Return the [X, Y] coordinate for the center point of the cell that contains the specified text.  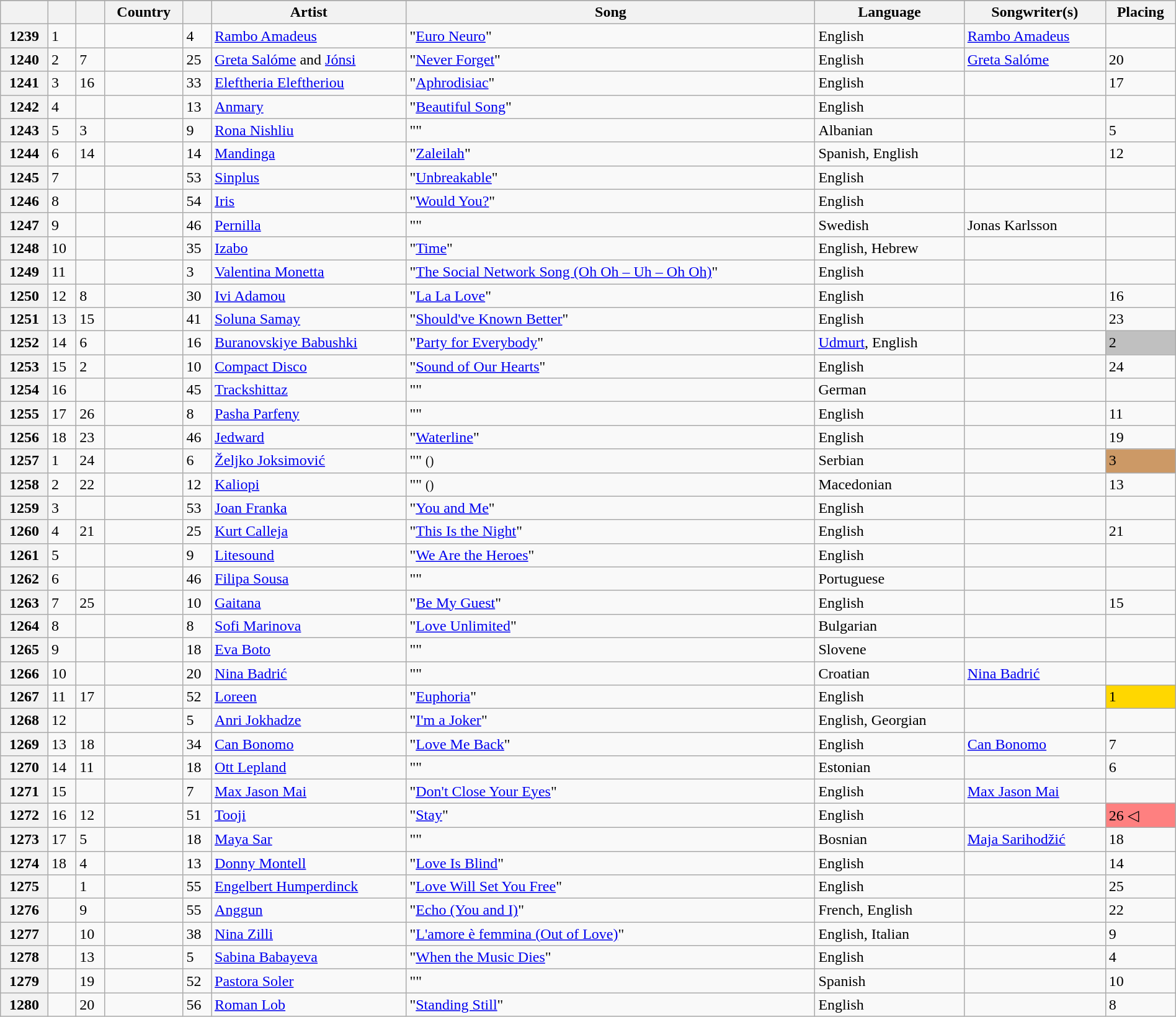
Joan Franka [309, 508]
Pasha Parfeny [309, 414]
English, Italian [889, 934]
Kaliopi [309, 484]
1247 [25, 224]
Serbian [889, 461]
1253 [25, 366]
33 [197, 83]
"We Are the Heroes" [610, 555]
1249 [25, 272]
1256 [25, 437]
1265 [25, 649]
1269 [25, 744]
"Be My Guest" [610, 602]
1261 [25, 555]
Macedonian [889, 484]
Maya Sar [309, 839]
Country [144, 12]
1275 [25, 887]
English, Georgian [889, 721]
"Time" [610, 248]
1277 [25, 934]
Buranovskiye Babushki [309, 343]
54 [197, 201]
Anri Jokhadze [309, 721]
1264 [25, 626]
1240 [25, 60]
1271 [25, 791]
Izabo [309, 248]
1272 [25, 815]
Kurt Calleja [309, 531]
35 [197, 248]
Anggun [309, 910]
Greta Salóme and Jónsi [309, 60]
"I'm a Joker" [610, 721]
Pastora Soler [309, 981]
Pernilla [309, 224]
Jonas Karlsson [1035, 224]
1254 [25, 390]
1260 [25, 531]
"The Social Network Song (Oh Oh – Uh – Oh Oh)" [610, 272]
Bulgarian [889, 626]
1279 [25, 981]
1243 [25, 130]
1245 [25, 177]
Loreen [309, 697]
Compact Disco [309, 366]
1251 [25, 319]
Gaitana [309, 602]
1274 [25, 863]
34 [197, 744]
"Zaleilah" [610, 154]
Portuguese [889, 579]
Albanian [889, 130]
"Party for Everybody" [610, 343]
Bosnian [889, 839]
"Should've Known Better" [610, 319]
Sinplus [309, 177]
Mandinga [309, 154]
Artist [309, 12]
Eleftheria Eleftheriou [309, 83]
Placing [1140, 12]
1262 [25, 579]
"Waterline" [610, 437]
"This Is the Night" [610, 531]
1252 [25, 343]
"Stay" [610, 815]
Spanish, English [889, 154]
Croatian [889, 673]
Ott Lepland [309, 768]
English, Hebrew [889, 248]
Spanish [889, 981]
Donny Montell [309, 863]
1258 [25, 484]
"You and Me" [610, 508]
26 ◁ [1140, 815]
"Aphrodisiac" [610, 83]
"La La Love" [610, 296]
"Don't Close Your Eyes" [610, 791]
45 [197, 390]
Soluna Samay [309, 319]
26 [91, 414]
"Would You?" [610, 201]
"Love Unlimited" [610, 626]
Trackshittaz [309, 390]
Željko Joksimović [309, 461]
"Never Forget" [610, 60]
Roman Lob [309, 1005]
Tooji [309, 815]
"Standing Still" [610, 1005]
Anmary [309, 107]
Songwriter(s) [1035, 12]
1257 [25, 461]
"L'amore è femmina (Out of Love)" [610, 934]
"Sound of Our Hearts" [610, 366]
30 [197, 296]
Maja Sarihodžić [1035, 839]
Ivi Adamou [309, 296]
Litesound [309, 555]
1280 [25, 1005]
1263 [25, 602]
41 [197, 319]
"Unbreakable" [610, 177]
1241 [25, 83]
"Love Is Blind" [610, 863]
Valentina Monetta [309, 272]
German [889, 390]
"Love Me Back" [610, 744]
Udmurt, English [889, 343]
1244 [25, 154]
"When the Music Dies" [610, 957]
Iris [309, 201]
Rona Nishliu [309, 130]
Nina Zilli [309, 934]
1278 [25, 957]
Jedward [309, 437]
1259 [25, 508]
Greta Salóme [1035, 60]
56 [197, 1005]
1255 [25, 414]
Eva Boto [309, 649]
Song [610, 12]
"Echo (You and I)" [610, 910]
1270 [25, 768]
Sofi Marinova [309, 626]
1266 [25, 673]
1248 [25, 248]
Slovene [889, 649]
1239 [25, 36]
Estonian [889, 768]
1273 [25, 839]
38 [197, 934]
Filipa Sousa [309, 579]
"Euphoria" [610, 697]
Sabina Babayeva [309, 957]
1276 [25, 910]
1267 [25, 697]
1250 [25, 296]
Swedish [889, 224]
1242 [25, 107]
"Euro Neuro" [610, 36]
1246 [25, 201]
French, English [889, 910]
1268 [25, 721]
"Beautiful Song" [610, 107]
Engelbert Humperdinck [309, 887]
"Love Will Set You Free" [610, 887]
Language [889, 12]
51 [197, 815]
